Extract the [x, y] coordinate from the center of the cell holding the provided text.  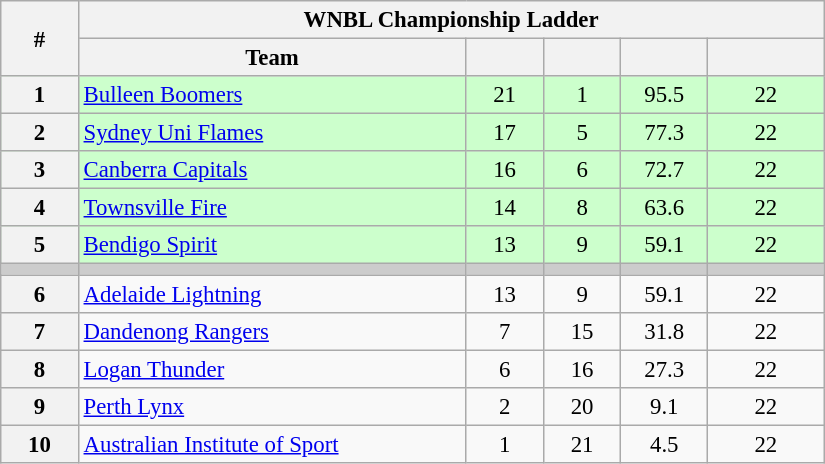
Sydney Uni Flames [272, 133]
15 [582, 331]
Bulleen Boomers [272, 95]
Townsville Fire [272, 208]
Perth Lynx [272, 406]
Adelaide Lightning [272, 294]
Canberra Capitals [272, 170]
Dandenong Rangers [272, 331]
77.3 [664, 133]
95.5 [664, 95]
27.3 [664, 369]
# [40, 38]
WNBL Championship Ladder [451, 20]
Bendigo Spirit [272, 245]
63.6 [664, 208]
Australian Institute of Sport [272, 444]
4 [40, 208]
Team [272, 58]
72.7 [664, 170]
3 [40, 170]
31.8 [664, 331]
20 [582, 406]
4.5 [664, 444]
10 [40, 444]
14 [505, 208]
9.1 [664, 406]
17 [505, 133]
Logan Thunder [272, 369]
